Detect which cell encompasses the target text, then output its [x, y] center coordinate. 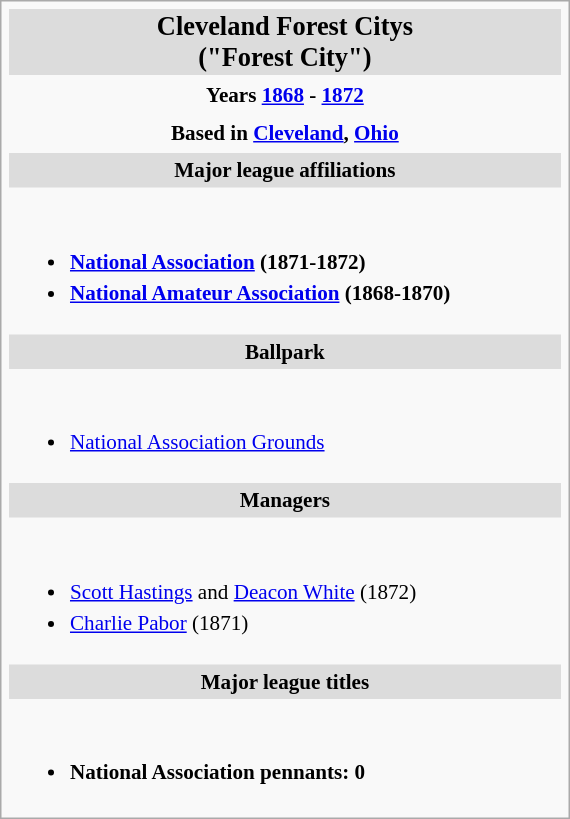
Ballpark [284, 352]
Managers [284, 500]
Cleveland Forest Citys("Forest City") [284, 42]
Major league affiliations [284, 170]
Scott Hastings and Deacon White (1872)Charlie Pabor (1871) [284, 591]
National Association Grounds [284, 426]
National Association (1871-1872)National Amateur Association (1868-1870) [284, 261]
National Association pennants: 0 [284, 756]
Years 1868 - 1872 [284, 96]
Major league titles [284, 682]
Based in Cleveland, Ohio [284, 134]
